Pinpoint the cell where the given text exists, returning its (X, Y) midpoint coordinate. 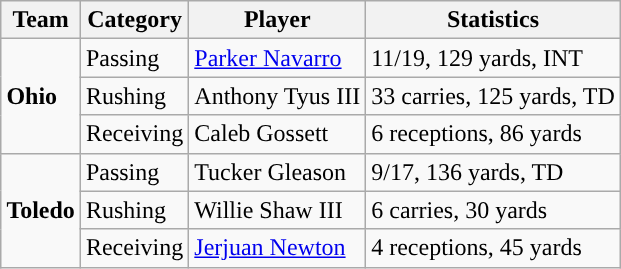
33 carries, 125 yards, TD (494, 96)
Willie Shaw III (278, 210)
Anthony Tyus III (278, 96)
Ohio (41, 96)
Tucker Gleason (278, 172)
Jerjuan Newton (278, 248)
Parker Navarro (278, 58)
Team (41, 20)
11/19, 129 yards, INT (494, 58)
9/17, 136 yards, TD (494, 172)
6 carries, 30 yards (494, 210)
Player (278, 20)
4 receptions, 45 yards (494, 248)
6 receptions, 86 yards (494, 134)
Category (134, 20)
Toledo (41, 210)
Statistics (494, 20)
Caleb Gossett (278, 134)
